For the text-containing cell, return its midpoint in (x, y) coordinate format. 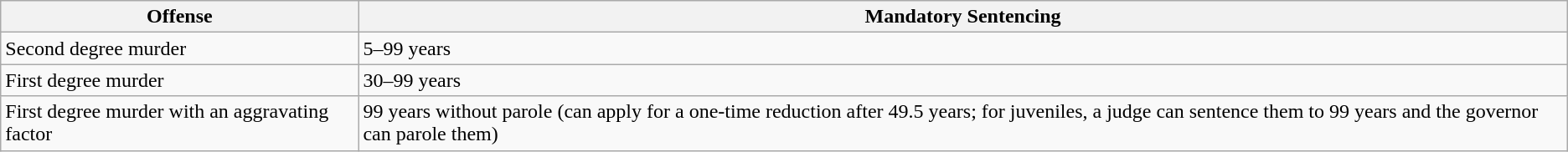
5–99 years (963, 48)
Offense (179, 17)
First degree murder with an aggravating factor (179, 124)
First degree murder (179, 80)
30–99 years (963, 80)
Second degree murder (179, 48)
Mandatory Sentencing (963, 17)
